Identify which cell holds the provided text, then report its (X, Y) central coordinate. 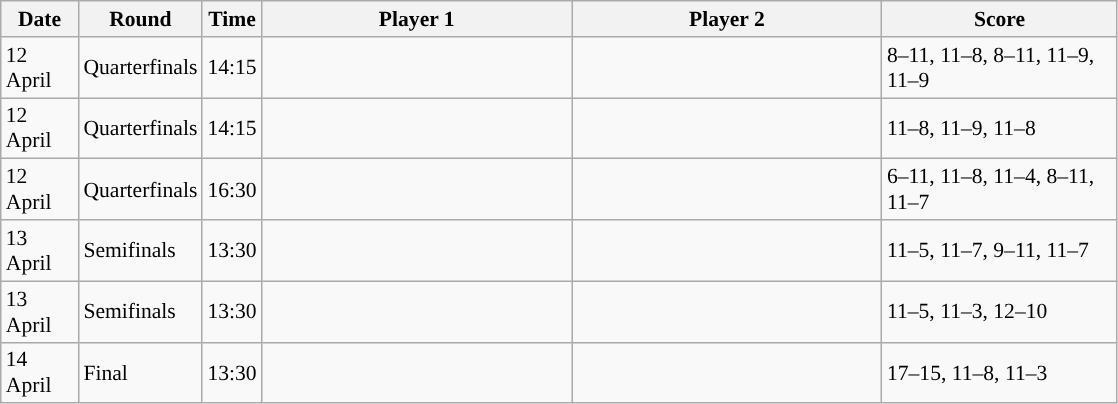
17–15, 11–8, 11–3 (1000, 372)
11–8, 11–9, 11–8 (1000, 128)
Player 1 (417, 19)
14 April (40, 372)
Date (40, 19)
11–5, 11–7, 9–11, 11–7 (1000, 250)
Player 2 (727, 19)
Round (140, 19)
8–11, 11–8, 8–11, 11–9, 11–9 (1000, 68)
6–11, 11–8, 11–4, 8–11, 11–7 (1000, 190)
Score (1000, 19)
Final (140, 372)
11–5, 11–3, 12–10 (1000, 312)
16:30 (232, 190)
Time (232, 19)
